Return (X, Y) of the center of cell containing provided text 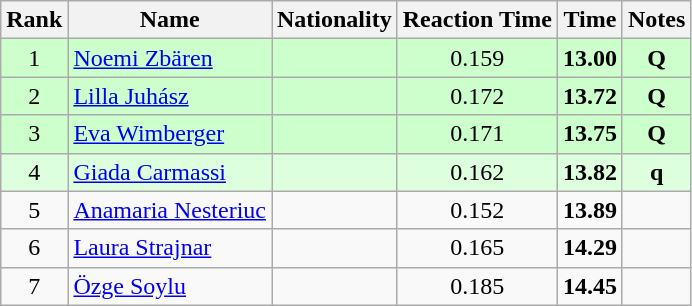
0.185 (477, 286)
2 (34, 96)
3 (34, 134)
0.172 (477, 96)
13.75 (590, 134)
Laura Strajnar (170, 248)
13.72 (590, 96)
Time (590, 20)
Notes (656, 20)
6 (34, 248)
5 (34, 210)
13.89 (590, 210)
7 (34, 286)
0.171 (477, 134)
Name (170, 20)
0.152 (477, 210)
Özge Soylu (170, 286)
14.29 (590, 248)
Anamaria Nesteriuc (170, 210)
14.45 (590, 286)
4 (34, 172)
13.00 (590, 58)
0.165 (477, 248)
0.159 (477, 58)
Lilla Juhász (170, 96)
Giada Carmassi (170, 172)
Eva Wimberger (170, 134)
Noemi Zbären (170, 58)
Reaction Time (477, 20)
0.162 (477, 172)
Rank (34, 20)
Nationality (335, 20)
1 (34, 58)
q (656, 172)
13.82 (590, 172)
